Return [X, Y] of the center of cell containing provided text 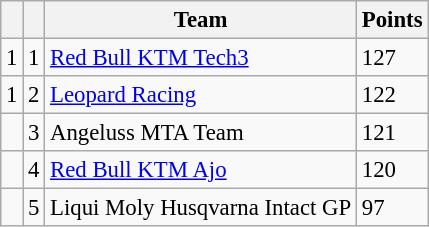
Red Bull KTM Tech3 [201, 58]
4 [34, 170]
Angeluss MTA Team [201, 133]
Liqui Moly Husqvarna Intact GP [201, 208]
97 [392, 208]
122 [392, 95]
Red Bull KTM Ajo [201, 170]
Points [392, 20]
2 [34, 95]
120 [392, 170]
121 [392, 133]
3 [34, 133]
5 [34, 208]
Leopard Racing [201, 95]
127 [392, 58]
Team [201, 20]
